Find where the given text appears and provide that cell's center as (x, y) coordinate. 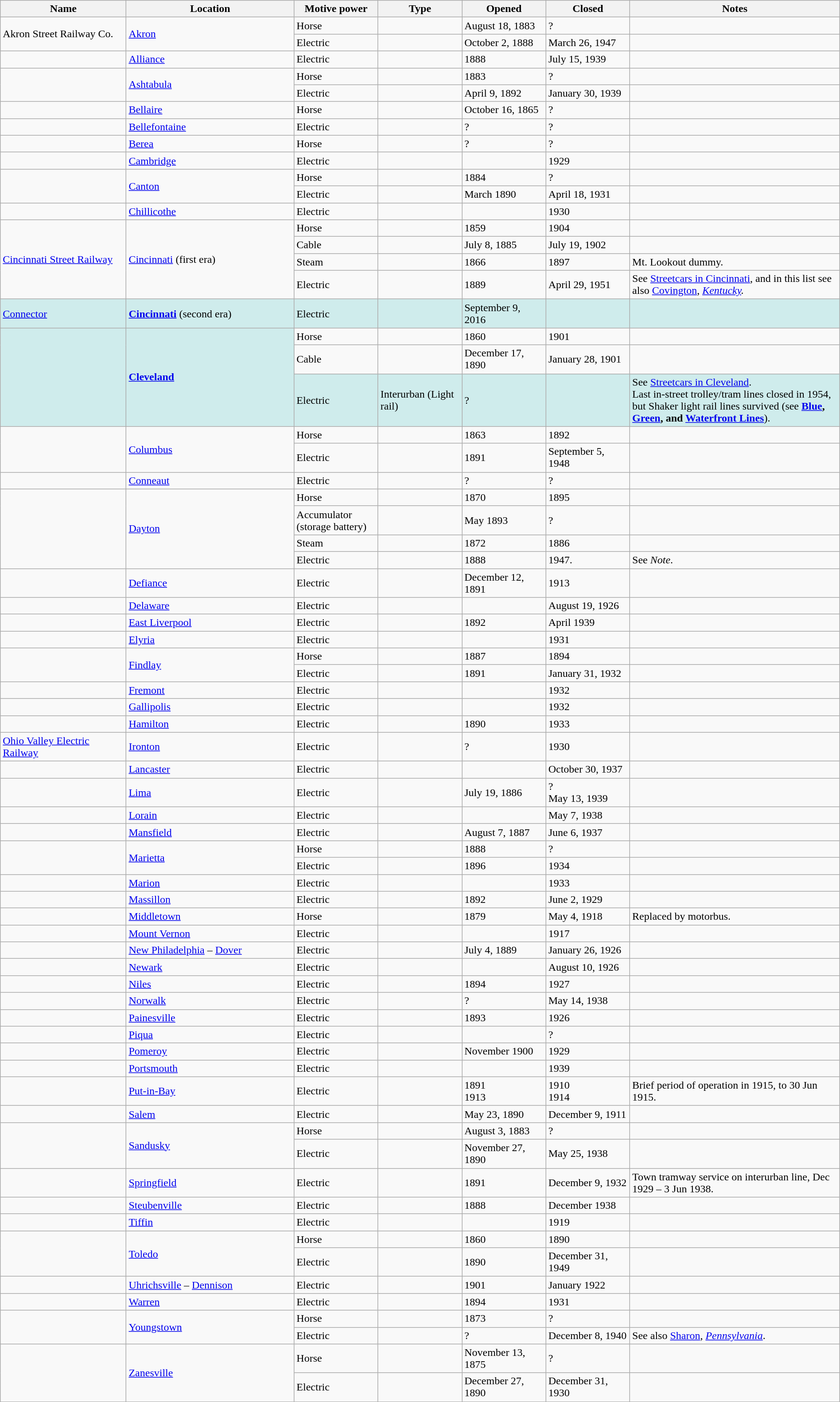
1859 (504, 228)
1897 (587, 262)
March 1890 (504, 194)
Notes (735, 9)
See Streetcars in Cincinnati, and in this list see also Covington, Kentucky. (735, 285)
December 12, 1891 (504, 582)
May 23, 1890 (504, 1114)
1939 (587, 1068)
December 8, 1940 (587, 1336)
1917 (587, 933)
Lorain (210, 815)
August 18, 1883 (504, 26)
March 26, 1947 (587, 43)
1870 (504, 497)
September 9, 2016 (504, 314)
Uhrichsville – Dennison (210, 1285)
January 30, 1939 (587, 93)
Berea (210, 144)
September 5, 1948 (587, 457)
Mt. Lookout dummy. (735, 262)
Massillon (210, 900)
Columbus (210, 449)
1927 (587, 984)
1895 (587, 497)
November 1900 (504, 1051)
May 1893 (504, 520)
Akron (210, 34)
1866 (504, 262)
Tiffin (210, 1222)
July 15, 1939 (587, 59)
?May 13, 1939 (587, 793)
Cincinnati (first era) (210, 260)
January 28, 1901 (587, 359)
1926 (587, 1018)
April 9, 1892 (504, 93)
June 6, 1937 (587, 832)
December 9, 1932 (587, 1183)
Mansfield (210, 832)
Sandusky (210, 1145)
Dayton (210, 528)
Pomeroy (210, 1051)
Cincinnati (second era) (210, 314)
Type (420, 9)
May 7, 1938 (587, 815)
December 1938 (587, 1206)
June 2, 1929 (587, 900)
1934 (587, 866)
August 3, 1883 (504, 1131)
1889 (504, 285)
July 19, 1886 (504, 793)
19101914 (587, 1091)
January 26, 1926 (587, 950)
Bellefontaine (210, 127)
December 31, 1930 (587, 1387)
1887 (504, 656)
Findlay (210, 665)
Connector (63, 314)
Akron Street Railway Co. (63, 34)
April 18, 1931 (587, 194)
1893 (504, 1018)
Conneaut (210, 480)
Zanesville (210, 1373)
July 19, 1902 (587, 245)
Chillicothe (210, 211)
See also Sharon, Pennsylvania. (735, 1336)
Ohio Valley Electric Railway (63, 746)
New Philadelphia – Dover (210, 950)
18911913 (504, 1091)
1879 (504, 917)
Delaware (210, 606)
Ashtabula (210, 85)
Elyria (210, 640)
November 27, 1890 (504, 1153)
Warren (210, 1302)
Marietta (210, 857)
Norwalk (210, 1001)
Name (63, 9)
Cambridge (210, 160)
1883 (504, 76)
1873 (504, 1319)
December 9, 1911 (587, 1114)
August 7, 1887 (504, 832)
1947. (587, 560)
Youngstown (210, 1327)
Steubenville (210, 1206)
Mount Vernon (210, 933)
Painesville (210, 1018)
Middletown (210, 917)
April 29, 1951 (587, 285)
Replaced by motorbus. (735, 917)
Alliance (210, 59)
May 4, 1918 (587, 917)
1872 (504, 543)
1886 (587, 543)
1884 (504, 177)
Springfield (210, 1183)
October 30, 1937 (587, 769)
Cincinnati Street Railway (63, 260)
1904 (587, 228)
July 8, 1885 (504, 245)
October 2, 1888 (504, 43)
Closed (587, 9)
See Note. (735, 560)
1896 (504, 866)
Portsmouth (210, 1068)
April 1939 (587, 623)
May 25, 1938 (587, 1153)
Ironton (210, 746)
November 13, 1875 (504, 1358)
Lima (210, 793)
Newark (210, 967)
Niles (210, 984)
Location (210, 9)
Interurban (Light rail) (420, 400)
Piqua (210, 1035)
Put-in-Bay (210, 1091)
December 17, 1890 (504, 359)
Toledo (210, 1254)
Salem (210, 1114)
Cleveland (210, 377)
May 14, 1938 (587, 1001)
Hamilton (210, 724)
1919 (587, 1222)
Opened (504, 9)
Accumulator (storage battery) (336, 520)
Canton (210, 186)
Defiance (210, 582)
Motive power (336, 9)
August 19, 1926 (587, 606)
Brief period of operation in 1915, to 30 Jun 1915. (735, 1091)
Gallipolis (210, 707)
1863 (504, 435)
January 31, 1932 (587, 673)
December 31, 1949 (587, 1262)
1913 (587, 582)
Bellaire (210, 110)
East Liverpool (210, 623)
Town tramway service on interurban line, Dec 1929 – 3 Jun 1938. (735, 1183)
August 10, 1926 (587, 967)
Lancaster (210, 769)
Fremont (210, 690)
December 27, 1890 (504, 1387)
October 16, 1865 (504, 110)
Marion (210, 883)
July 4, 1889 (504, 950)
January 1922 (587, 1285)
